Pinpoint the cell where the given text exists, returning its (x, y) midpoint coordinate. 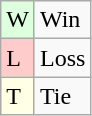
Tie (62, 96)
Win (62, 20)
W (18, 20)
L (18, 58)
T (18, 96)
Loss (62, 58)
